Search for the cell housing the specified text and yield its [x, y] center coordinate. 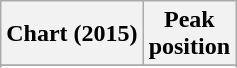
Peakposition [189, 34]
Chart (2015) [72, 34]
